Extract the [x, y] coordinate from the center of the cell holding the provided text.  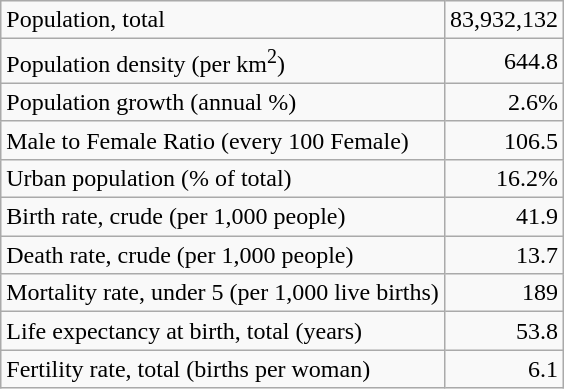
Population density (per km2) [223, 62]
Death rate, crude (per 1,000 people) [223, 255]
Male to Female Ratio (every 100 Female) [223, 140]
83,932,132 [504, 20]
Urban population (% of total) [223, 178]
Mortality rate, under 5 (per 1,000 live births) [223, 293]
2.6% [504, 102]
189 [504, 293]
Population growth (annual %) [223, 102]
Birth rate, crude (per 1,000 people) [223, 217]
Population, total [223, 20]
106.5 [504, 140]
Fertility rate, total (births per woman) [223, 369]
41.9 [504, 217]
53.8 [504, 331]
6.1 [504, 369]
644.8 [504, 62]
Life expectancy at birth, total (years) [223, 331]
13.7 [504, 255]
16.2% [504, 178]
